Detect which cell encompasses the target text, then output its [x, y] center coordinate. 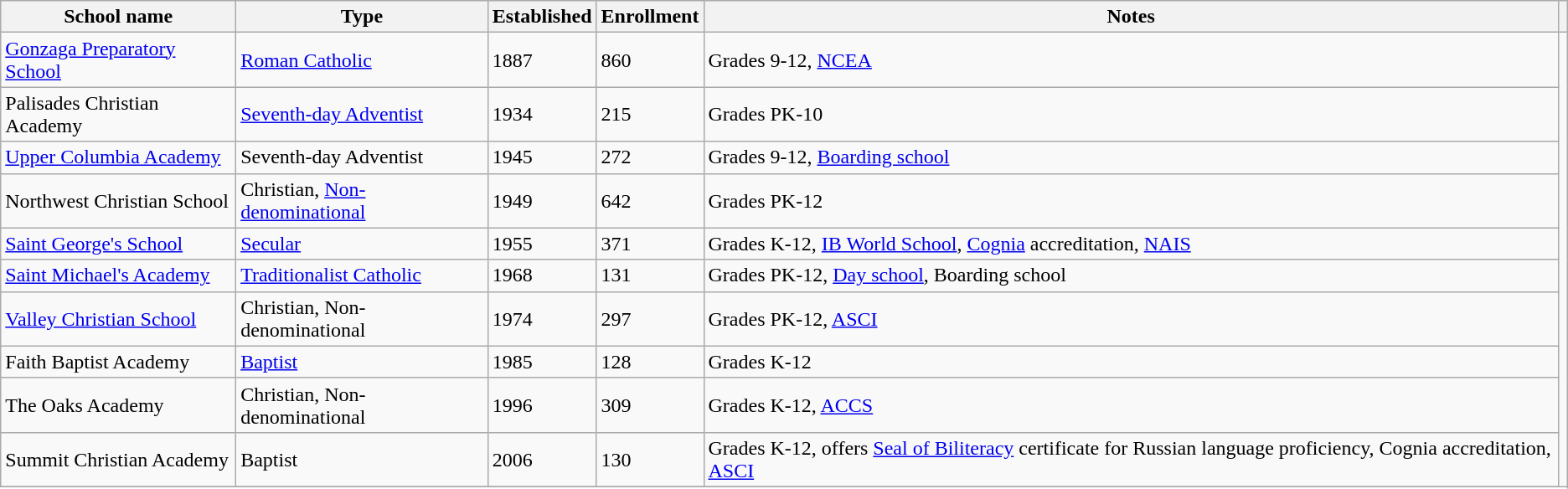
School name [119, 17]
Grades PK-12, Day school, Boarding school [1131, 275]
642 [650, 201]
Grades K-12, ACCS [1131, 405]
371 [650, 244]
1968 [542, 275]
Established [542, 17]
1974 [542, 318]
131 [650, 275]
2006 [542, 459]
1955 [542, 244]
Summit Christian Academy [119, 459]
297 [650, 318]
Traditionalist Catholic [362, 275]
The Oaks Academy [119, 405]
309 [650, 405]
Enrollment [650, 17]
Saint George's School [119, 244]
Northwest Christian School [119, 201]
Roman Catholic [362, 60]
Grades 9-12, Boarding school [1131, 157]
Grades PK-10 [1131, 114]
860 [650, 60]
Grades PK-12, ASCI [1131, 318]
215 [650, 114]
Valley Christian School [119, 318]
Grades K-12 [1131, 362]
1985 [542, 362]
Grades K-12, IB World School, Cognia accreditation, NAIS [1131, 244]
Gonzaga Preparatory School [119, 60]
Palisades Christian Academy [119, 114]
Faith Baptist Academy [119, 362]
Grades 9-12, NCEA [1131, 60]
Grades PK-12 [1131, 201]
Type [362, 17]
128 [650, 362]
1934 [542, 114]
Saint Michael's Academy [119, 275]
130 [650, 459]
1945 [542, 157]
1949 [542, 201]
Secular [362, 244]
Upper Columbia Academy [119, 157]
1887 [542, 60]
1996 [542, 405]
Notes [1131, 17]
272 [650, 157]
Grades K-12, offers Seal of Biliteracy certificate for Russian language proficiency, Cognia accreditation, ASCI [1131, 459]
